From the cell containing the given text, extract its center point as [x, y] coordinate. 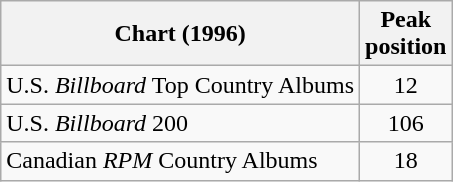
18 [406, 161]
U.S. Billboard Top Country Albums [180, 85]
12 [406, 85]
U.S. Billboard 200 [180, 123]
Canadian RPM Country Albums [180, 161]
Chart (1996) [180, 34]
Peakposition [406, 34]
106 [406, 123]
